Provide the (x, y) coordinate of the cell's center where the given text is located.  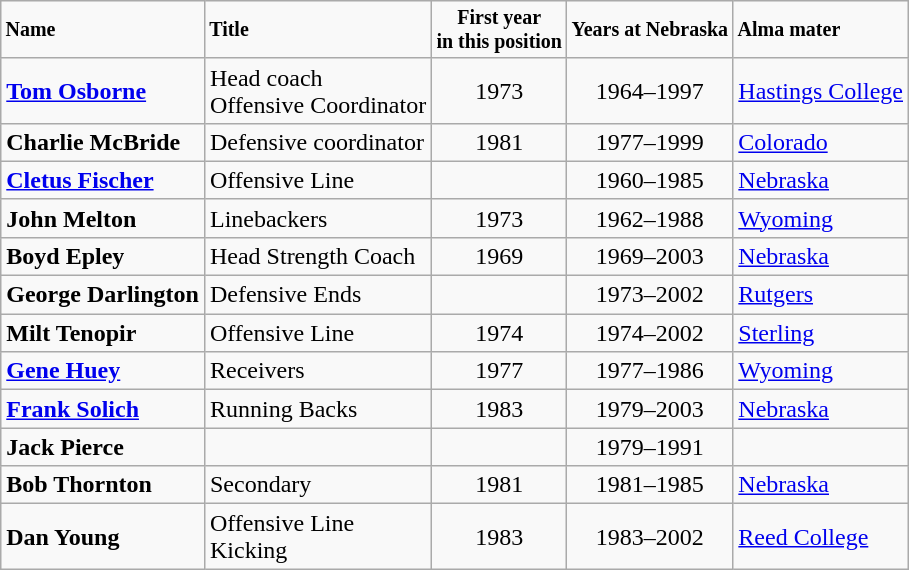
1969–2003 (650, 256)
John Melton (103, 218)
1974–2002 (650, 333)
Sterling (821, 333)
1964–1997 (650, 90)
1969 (500, 256)
Gene Huey (103, 371)
1979–1991 (650, 447)
Colorado (821, 142)
Alma mater (821, 30)
1960–1985 (650, 180)
First yearin this position (500, 30)
Name (103, 30)
Head coachOffensive Coordinator (318, 90)
Defensive Ends (318, 295)
1974 (500, 333)
1981–1985 (650, 485)
Tom Osborne (103, 90)
Dan Young (103, 536)
Charlie McBride (103, 142)
1977–1999 (650, 142)
George Darlington (103, 295)
Secondary (318, 485)
Rutgers (821, 295)
Receivers (318, 371)
1977 (500, 371)
Head Strength Coach (318, 256)
Years at Nebraska (650, 30)
Defensive coordinator (318, 142)
Milt Tenopir (103, 333)
Cletus Fischer (103, 180)
Title (318, 30)
Linebackers (318, 218)
1977–1986 (650, 371)
Reed College (821, 536)
Jack Pierce (103, 447)
1962–1988 (650, 218)
Boyd Epley (103, 256)
1983–2002 (650, 536)
Offensive LineKicking (318, 536)
1973–2002 (650, 295)
1979–2003 (650, 409)
Hastings College (821, 90)
Bob Thornton (103, 485)
Running Backs (318, 409)
Frank Solich (103, 409)
